Scan for the cell matching the given text and deliver its [X, Y] coordinate at center. 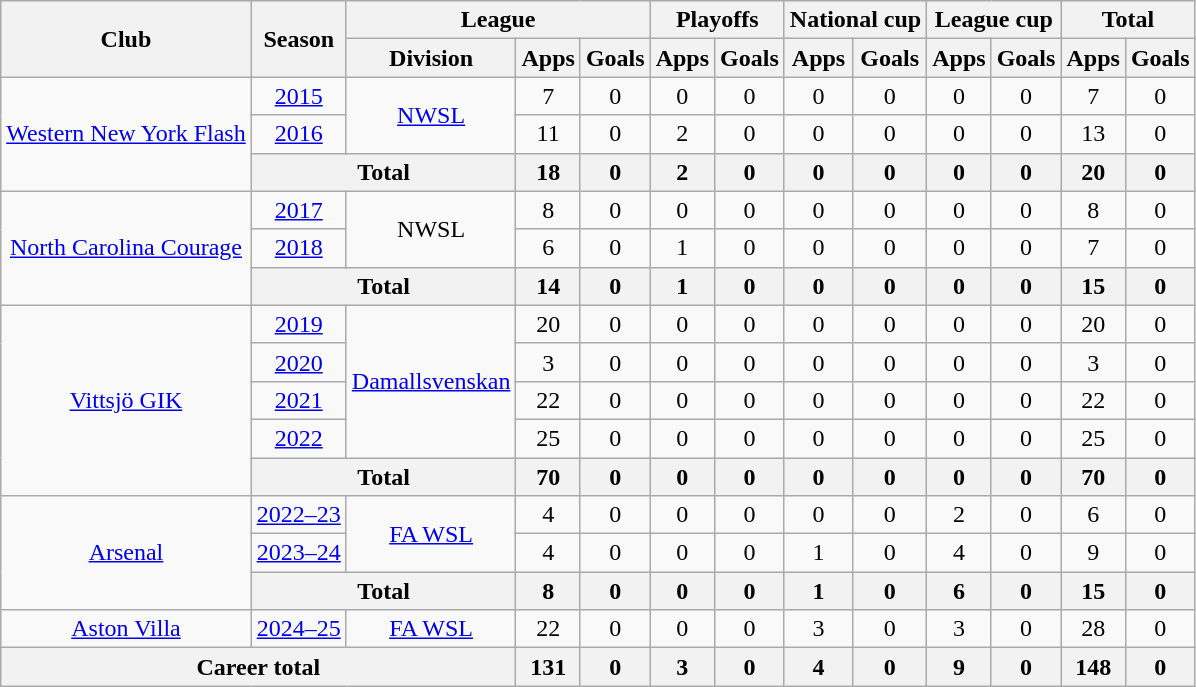
Club [126, 39]
Arsenal [126, 553]
National cup [855, 20]
28 [1093, 629]
13 [1093, 134]
2018 [298, 248]
Western New York Flash [126, 134]
2024–25 [298, 629]
North Carolina Courage [126, 248]
League cup [994, 20]
2015 [298, 96]
Playoffs [717, 20]
14 [548, 286]
2022–23 [298, 515]
Damallsvenskan [431, 381]
2023–24 [298, 553]
League [498, 20]
Aston Villa [126, 629]
Career total [258, 667]
2021 [298, 400]
Vittsjö GIK [126, 400]
131 [548, 667]
18 [548, 172]
2016 [298, 134]
Season [298, 39]
2019 [298, 324]
2020 [298, 362]
2017 [298, 210]
148 [1093, 667]
Division [431, 58]
11 [548, 134]
2022 [298, 438]
